Scan for the cell matching the given text and deliver its [x, y] coordinate at center. 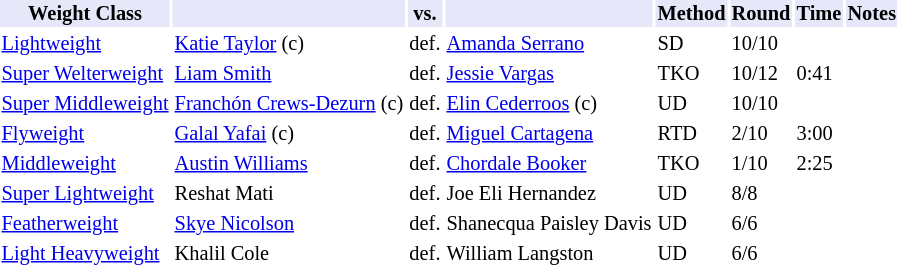
1/10 [761, 164]
Liam Smith [289, 74]
Reshat Mati [289, 194]
Shanecqua Paisley Davis [549, 224]
Katie Taylor (c) [289, 44]
Miguel Cartagena [549, 134]
0:41 [819, 74]
Method [692, 14]
Skye Nicolson [289, 224]
SD [692, 44]
Time [819, 14]
Franchón Crews-Dezurn (c) [289, 104]
8/8 [761, 194]
Joe Eli Hernandez [549, 194]
3:00 [819, 134]
vs. [425, 14]
6/6 [761, 224]
Amanda Serrano [549, 44]
Round [761, 14]
Super Welterweight [85, 74]
Middleweight [85, 164]
Weight Class [85, 14]
Super Middleweight [85, 104]
Lightweight [85, 44]
RTD [692, 134]
Elin Cederroos (c) [549, 104]
Flyweight [85, 134]
Galal Yafai (c) [289, 134]
Featherweight [85, 224]
Chordale Booker [549, 164]
2/10 [761, 134]
Jessie Vargas [549, 74]
Austin Williams [289, 164]
2:25 [819, 164]
10/12 [761, 74]
Super Lightweight [85, 194]
